Return the [X, Y] coordinate for the center point of the cell that contains the specified text.  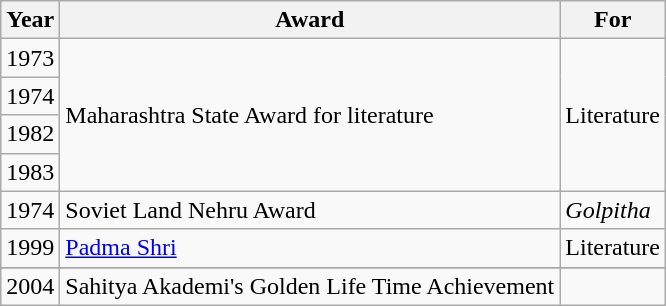
Soviet Land Nehru Award [310, 210]
1973 [30, 58]
Year [30, 20]
Award [310, 20]
1999 [30, 248]
1982 [30, 134]
Golpitha [613, 210]
Padma Shri [310, 248]
1983 [30, 172]
2004 [30, 286]
Sahitya Akademi's Golden Life Time Achievement [310, 286]
Maharashtra State Award for literature [310, 115]
For [613, 20]
